Capture the cell that displays the provided text and extract its (X, Y) central coordinate. 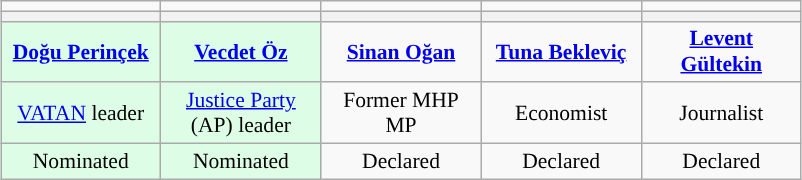
Justice Party (AP) leader (241, 114)
Levent Gültekin (721, 52)
Journalist (721, 114)
VATAN leader (81, 114)
Sinan Oğan (401, 52)
Former MHP MP (401, 114)
Doğu Perinçek (81, 52)
Economist (561, 114)
Vecdet Öz (241, 52)
Tuna Bekleviç (561, 52)
